Locate the cell with the specified text and output its [x, y] center coordinate. 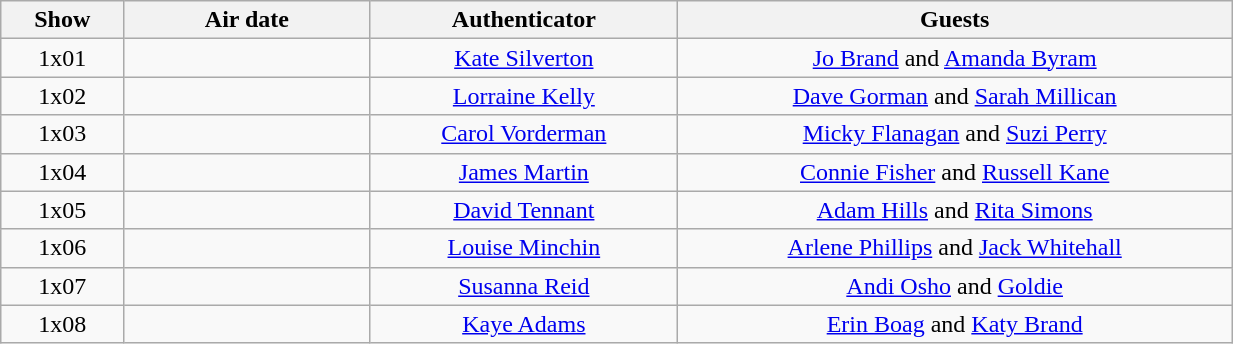
Show [62, 20]
Louise Minchin [524, 248]
Adam Hills and Rita Simons [955, 210]
Andi Osho and Goldie [955, 286]
Connie Fisher and Russell Kane [955, 172]
Dave Gorman and Sarah Millican [955, 96]
Carol Vorderman [524, 134]
1x03 [62, 134]
1x01 [62, 58]
Kaye Adams [524, 324]
Susanna Reid [524, 286]
Kate Silverton [524, 58]
Arlene Phillips and Jack Whitehall [955, 248]
Erin Boag and Katy Brand [955, 324]
David Tennant [524, 210]
Authenticator [524, 20]
Jo Brand and Amanda Byram [955, 58]
1x04 [62, 172]
1x02 [62, 96]
James Martin [524, 172]
Guests [955, 20]
Lorraine Kelly [524, 96]
1x07 [62, 286]
1x05 [62, 210]
Micky Flanagan and Suzi Perry [955, 134]
1x06 [62, 248]
Air date [247, 20]
1x08 [62, 324]
